Locate the cell with the specified text and output its [x, y] center coordinate. 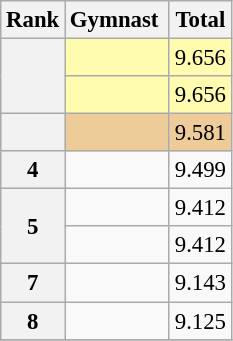
4 [33, 170]
5 [33, 226]
9.125 [200, 321]
Rank [33, 20]
Total [200, 20]
8 [33, 321]
Gymnast [118, 20]
9.499 [200, 170]
7 [33, 283]
9.143 [200, 283]
9.581 [200, 133]
